Search for the cell housing the specified text and yield its [x, y] center coordinate. 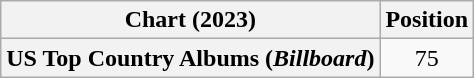
Chart (2023) [190, 20]
Position [427, 20]
75 [427, 58]
US Top Country Albums (Billboard) [190, 58]
